Scan for the cell matching the given text and deliver its [X, Y] coordinate at center. 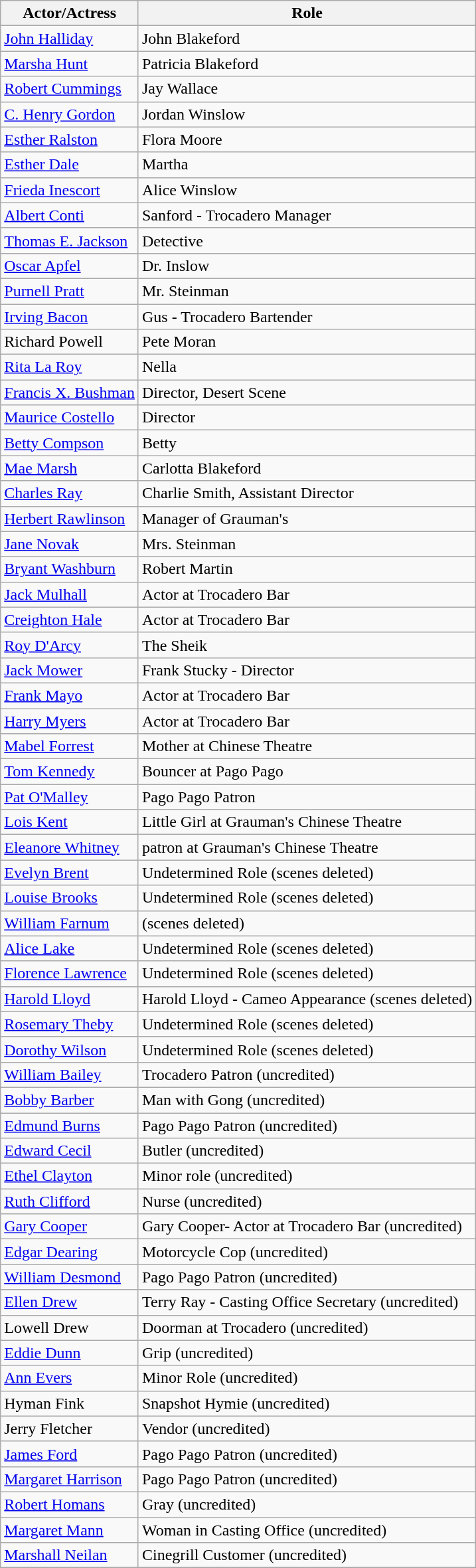
Creighton Hale [70, 620]
Florence Lawrence [70, 974]
Irving Bacon [70, 317]
Charles Ray [70, 493]
Rosemary Theby [70, 1024]
Trocadero Patron (uncredited) [307, 1075]
Carlotta Blakeford [307, 468]
Tom Kennedy [70, 772]
Marsha Hunt [70, 64]
Harry Myers [70, 721]
Eddie Dunn [70, 1353]
Role [307, 13]
Pete Moran [307, 342]
Jay Wallace [307, 89]
C. Henry Gordon [70, 114]
Man with Gong (uncredited) [307, 1100]
Terry Ray - Casting Office Secretary (uncredited) [307, 1302]
Sanford - Trocadero Manager [307, 215]
Ethel Clayton [70, 1176]
Jack Mulhall [70, 594]
Gary Cooper- Actor at Trocadero Bar (uncredited) [307, 1227]
Herbert Rawlinson [70, 519]
Margaret Harrison [70, 1479]
Marshall Neilan [70, 1555]
Alice Winslow [307, 190]
Jane Novak [70, 544]
John Halliday [70, 39]
Robert Homans [70, 1504]
Rita La Roy [70, 367]
Gary Cooper [70, 1227]
Vendor (uncredited) [307, 1429]
Edward Cecil [70, 1151]
William Bailey [70, 1075]
Bobby Barber [70, 1100]
Thomas E. Jackson [70, 240]
Margaret Mann [70, 1529]
Frank Stucky - Director [307, 670]
Pat O'Malley [70, 797]
Hyman Fink [70, 1403]
Purnell Pratt [70, 291]
Frank Mayo [70, 695]
Patricia Blakeford [307, 64]
Flora Moore [307, 139]
Pago Pago Patron [307, 797]
Grip (uncredited) [307, 1353]
Gray (uncredited) [307, 1504]
Actor/Actress [70, 13]
Minor role (uncredited) [307, 1176]
Nella [307, 367]
Charlie Smith, Assistant Director [307, 493]
Lowell Drew [70, 1328]
Richard Powell [70, 342]
Mae Marsh [70, 468]
Oscar Apfel [70, 266]
Edgar Dearing [70, 1252]
Lois Kent [70, 822]
Minor Role (uncredited) [307, 1378]
James Ford [70, 1454]
Doorman at Trocadero (uncredited) [307, 1328]
Director [307, 418]
Esther Ralston [70, 139]
Motorcycle Cop (uncredited) [307, 1252]
Snapshot Hymie (uncredited) [307, 1403]
The Sheik [307, 645]
Edmund Burns [70, 1126]
Dorothy Wilson [70, 1049]
John Blakeford [307, 39]
Betty Compson [70, 443]
Francis X. Bushman [70, 392]
Director, Desert Scene [307, 392]
Bouncer at Pago Pago [307, 772]
Bryant Washburn [70, 569]
Ruth Clifford [70, 1201]
patron at Grauman's Chinese Theatre [307, 847]
Butler (uncredited) [307, 1151]
Maurice Costello [70, 418]
Harold Lloyd - Cameo Appearance (scenes deleted) [307, 999]
Frieda Inescort [70, 190]
Roy D'Arcy [70, 645]
Esther Dale [70, 165]
Robert Martin [307, 569]
Evelyn Brent [70, 873]
Jordan Winslow [307, 114]
Betty [307, 443]
Gus - Trocadero Bartender [307, 317]
Robert Cummings [70, 89]
Mother at Chinese Theatre [307, 746]
(scenes deleted) [307, 923]
Louise Brooks [70, 898]
Woman in Casting Office (uncredited) [307, 1529]
Mrs. Steinman [307, 544]
Ellen Drew [70, 1302]
William Farnum [70, 923]
Ann Evers [70, 1378]
Mabel Forrest [70, 746]
Nurse (uncredited) [307, 1201]
Harold Lloyd [70, 999]
Manager of Grauman's [307, 519]
Jerry Fletcher [70, 1429]
William Desmond [70, 1277]
Albert Conti [70, 215]
Cinegrill Customer (uncredited) [307, 1555]
Little Girl at Grauman's Chinese Theatre [307, 822]
Martha [307, 165]
Dr. Inslow [307, 266]
Mr. Steinman [307, 291]
Eleanore Whitney [70, 847]
Alice Lake [70, 948]
Detective [307, 240]
Jack Mower [70, 670]
